Provide the (x, y) coordinate of the cell's center where the given text is located.  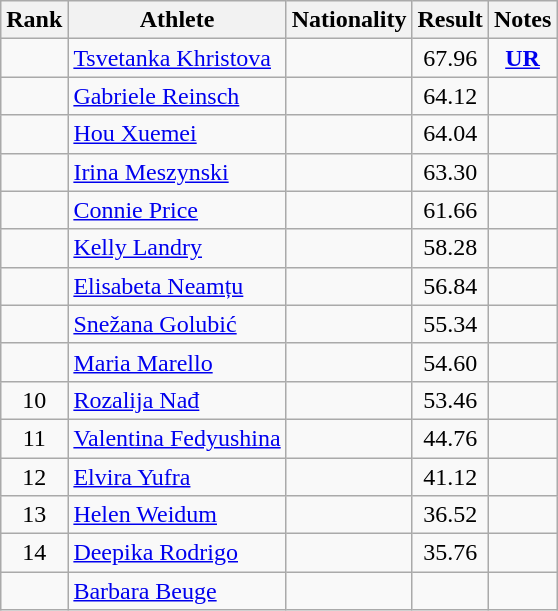
Elisabeta Neamțu (177, 286)
11 (34, 438)
67.96 (450, 58)
Maria Marello (177, 362)
Tsvetanka Khristova (177, 58)
Deepika Rodrigo (177, 553)
55.34 (450, 324)
Notes (522, 20)
Gabriele Reinsch (177, 96)
Elvira Yufra (177, 477)
Rozalija Nađ (177, 400)
41.12 (450, 477)
Helen Weidum (177, 515)
Connie Price (177, 210)
64.04 (450, 134)
44.76 (450, 438)
53.46 (450, 400)
Result (450, 20)
10 (34, 400)
Nationality (349, 20)
14 (34, 553)
56.84 (450, 286)
36.52 (450, 515)
Rank (34, 20)
Kelly Landry (177, 248)
58.28 (450, 248)
13 (34, 515)
12 (34, 477)
61.66 (450, 210)
63.30 (450, 172)
Barbara Beuge (177, 591)
54.60 (450, 362)
Valentina Fedyushina (177, 438)
UR (522, 58)
Athlete (177, 20)
64.12 (450, 96)
35.76 (450, 553)
Snežana Golubić (177, 324)
Irina Meszynski (177, 172)
Hou Xuemei (177, 134)
